Scan for the cell matching the given text and deliver its [X, Y] coordinate at center. 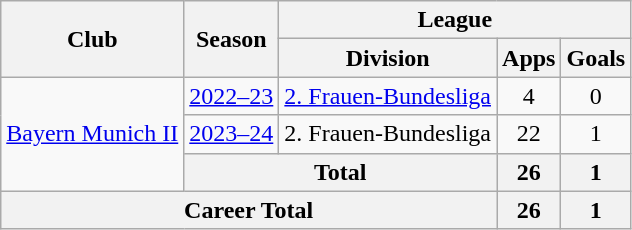
22 [529, 134]
Club [92, 39]
Career Total [249, 210]
Bayern Munich II [92, 134]
Goals [596, 58]
0 [596, 96]
League [455, 20]
4 [529, 96]
Total [340, 172]
Season [232, 39]
2023–24 [232, 134]
Apps [529, 58]
Division [388, 58]
2022–23 [232, 96]
